Extract the [x, y] coordinate from the center of the cell holding the provided text.  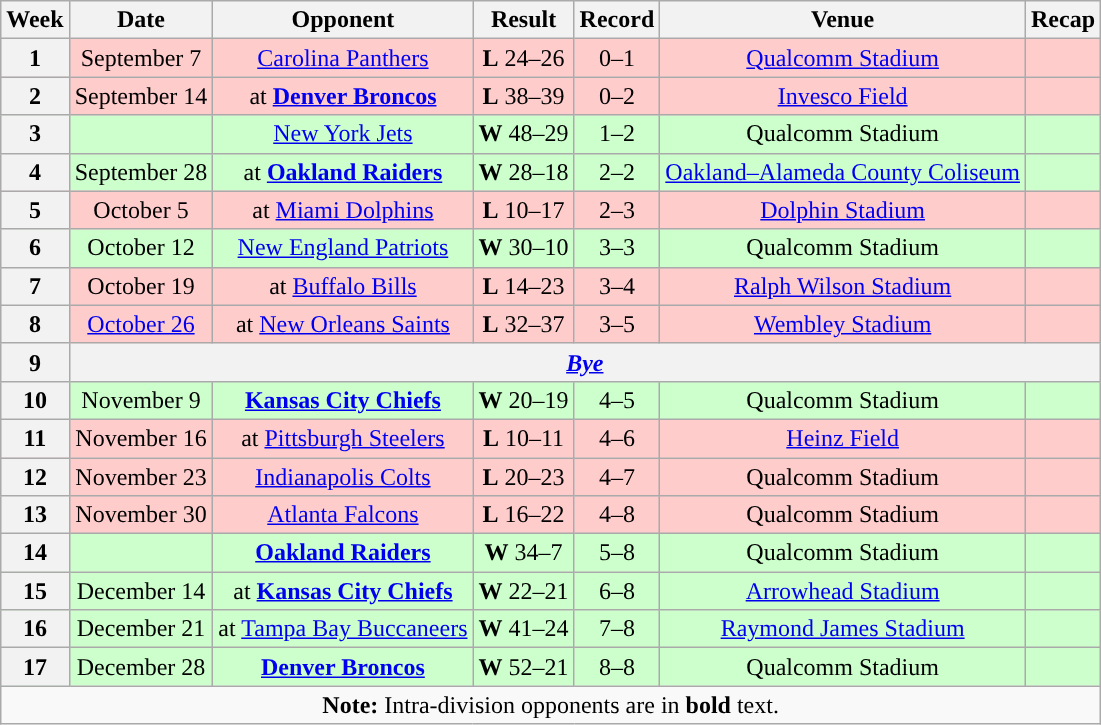
Date [141, 20]
September 7 [141, 58]
September 14 [141, 96]
W 20–19 [524, 400]
L 14–23 [524, 286]
Record [617, 20]
3–3 [617, 248]
Denver Broncos [343, 667]
10 [35, 400]
December 14 [141, 591]
Result [524, 20]
November 9 [141, 400]
Raymond James Stadium [843, 629]
W 41–24 [524, 629]
4–5 [617, 400]
W 34–7 [524, 553]
at Pittsburgh Steelers [343, 438]
L 20–23 [524, 477]
6 [35, 248]
Opponent [343, 20]
L 10–11 [524, 438]
6–8 [617, 591]
September 28 [141, 172]
Venue [843, 20]
Atlanta Falcons [343, 515]
November 23 [141, 477]
October 26 [141, 324]
L 32–37 [524, 324]
1 [35, 58]
2–2 [617, 172]
12 [35, 477]
0–1 [617, 58]
W 28–18 [524, 172]
November 30 [141, 515]
Arrowhead Stadium [843, 591]
Dolphin Stadium [843, 210]
Indianapolis Colts [343, 477]
8–8 [617, 667]
Invesco Field [843, 96]
L 24–26 [524, 58]
at Tampa Bay Buccaneers [343, 629]
8 [35, 324]
L 16–22 [524, 515]
11 [35, 438]
Ralph Wilson Stadium [843, 286]
Recap [1062, 20]
at Miami Dolphins [343, 210]
October 19 [141, 286]
October 5 [141, 210]
5–8 [617, 553]
Oakland Raiders [343, 553]
at New Orleans Saints [343, 324]
W 52–21 [524, 667]
Wembley Stadium [843, 324]
4–7 [617, 477]
W 22–21 [524, 591]
4–8 [617, 515]
13 [35, 515]
7 [35, 286]
3–5 [617, 324]
Carolina Panthers [343, 58]
0–2 [617, 96]
New York Jets [343, 134]
15 [35, 591]
2 [35, 96]
4 [35, 172]
17 [35, 667]
L 10–17 [524, 210]
W 48–29 [524, 134]
at Buffalo Bills [343, 286]
December 21 [141, 629]
Oakland–Alameda County Coliseum [843, 172]
November 16 [141, 438]
5 [35, 210]
Kansas City Chiefs [343, 400]
at Oakland Raiders [343, 172]
2–3 [617, 210]
9 [35, 362]
December 28 [141, 667]
Heinz Field [843, 438]
October 12 [141, 248]
3 [35, 134]
14 [35, 553]
L 38–39 [524, 96]
3–4 [617, 286]
Week [35, 20]
W 30–10 [524, 248]
16 [35, 629]
Note: Intra-division opponents are in bold text. [551, 705]
4–6 [617, 438]
Bye [584, 362]
at Kansas City Chiefs [343, 591]
1–2 [617, 134]
New England Patriots [343, 248]
at Denver Broncos [343, 96]
7–8 [617, 629]
